Find where the given text appears and provide that cell's center as [x, y] coordinate. 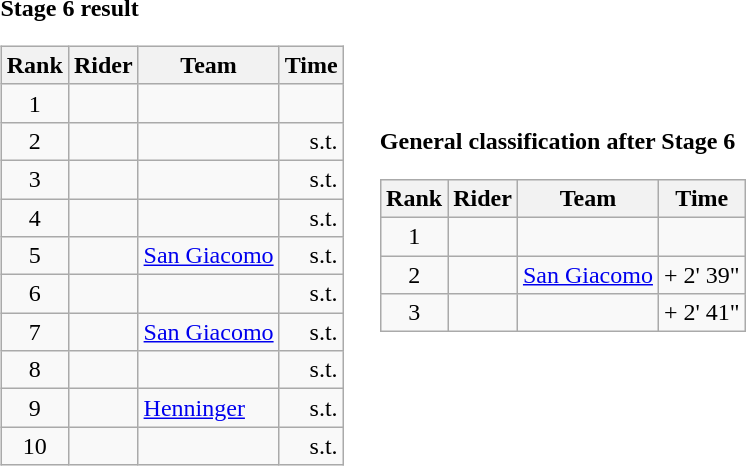
+ 2' 39" [702, 275]
5 [34, 256]
9 [34, 408]
4 [34, 217]
Henninger [208, 408]
8 [34, 370]
10 [34, 446]
6 [34, 294]
7 [34, 332]
+ 2' 41" [702, 313]
